Search for the cell housing the specified text and yield its [x, y] center coordinate. 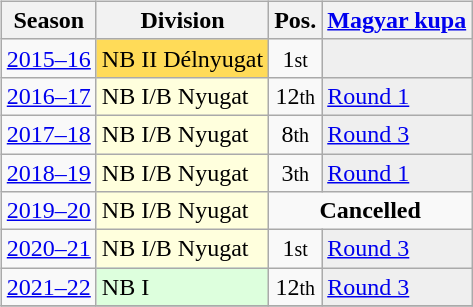
NB II Délnyugat [182, 58]
2019–20 [48, 211]
2017–18 [48, 134]
2020–21 [48, 249]
3th [296, 173]
NB I [182, 287]
8th [296, 134]
2021–22 [48, 287]
Cancelled [370, 211]
2016–17 [48, 96]
2018–19 [48, 173]
Pos. [296, 20]
2015–16 [48, 58]
Season [48, 20]
Magyar kupa [397, 20]
Division [182, 20]
